Provide the (X, Y) coordinate of the cell's center where the given text is located.  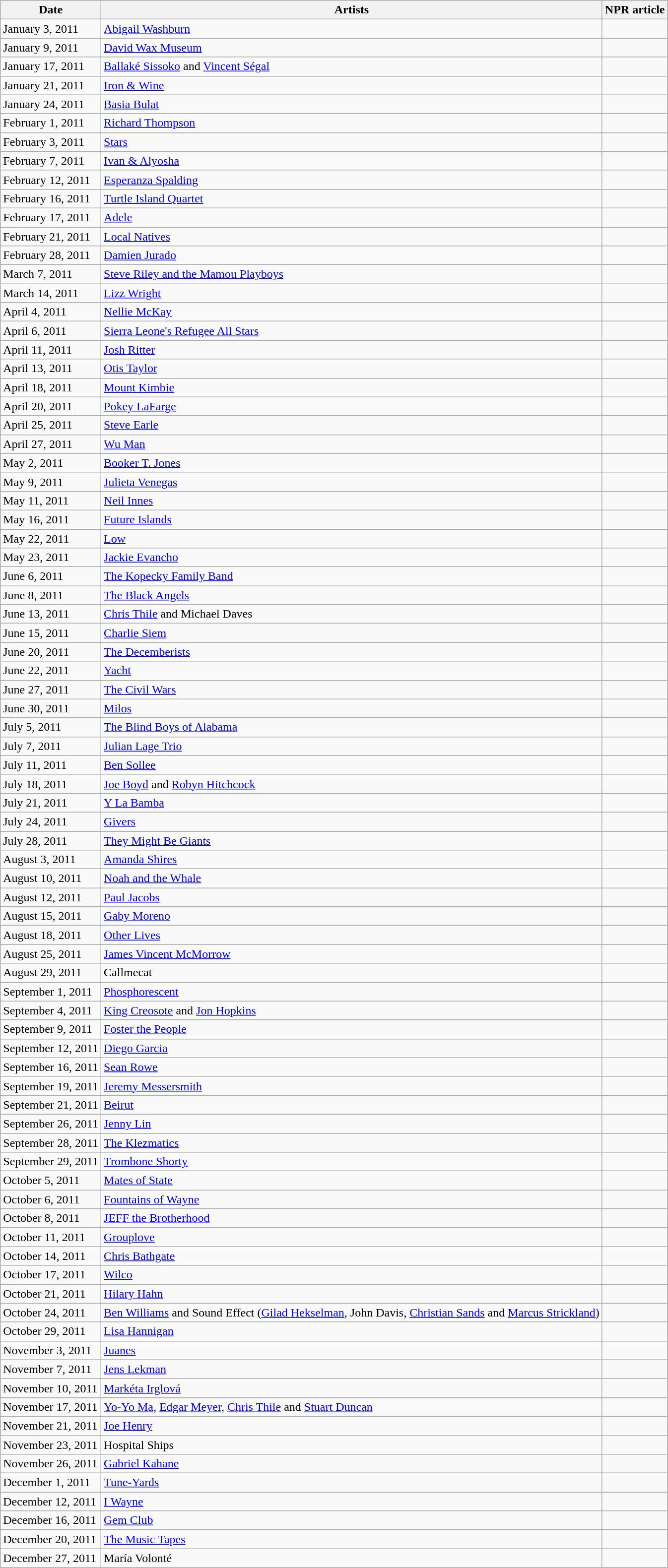
March 7, 2011 (51, 274)
November 26, 2011 (51, 1464)
April 6, 2011 (51, 331)
August 25, 2011 (51, 954)
Gem Club (352, 1520)
Abigail Washburn (352, 29)
September 9, 2011 (51, 1029)
September 16, 2011 (51, 1067)
Gabriel Kahane (352, 1464)
Turtle Island Quartet (352, 198)
May 16, 2011 (51, 519)
April 13, 2011 (51, 369)
Gaby Moreno (352, 916)
The Klezmatics (352, 1142)
Julieta Venegas (352, 482)
Nellie McKay (352, 312)
January 9, 2011 (51, 48)
Neil Innes (352, 501)
May 11, 2011 (51, 501)
Hilary Hahn (352, 1294)
Other Lives (352, 935)
Y La Bamba (352, 803)
King Creosote and Jon Hopkins (352, 1010)
Mount Kimbie (352, 387)
September 19, 2011 (51, 1086)
August 12, 2011 (51, 897)
November 17, 2011 (51, 1407)
Jenny Lin (352, 1124)
February 1, 2011 (51, 123)
Charlie Siem (352, 633)
September 26, 2011 (51, 1124)
Wilco (352, 1275)
November 21, 2011 (51, 1426)
Foster the People (352, 1029)
Joe Henry (352, 1426)
Damien Jurado (352, 255)
January 21, 2011 (51, 85)
August 10, 2011 (51, 878)
April 11, 2011 (51, 350)
Givers (352, 821)
February 17, 2011 (51, 217)
Ben Williams and Sound Effect (Gilad Hekselman, John Davis, Christian Sands and Marcus Strickland) (352, 1313)
February 7, 2011 (51, 161)
May 9, 2011 (51, 482)
Steve Riley and the Mamou Playboys (352, 274)
January 3, 2011 (51, 29)
July 21, 2011 (51, 803)
April 27, 2011 (51, 444)
November 10, 2011 (51, 1388)
Stars (352, 142)
NPR article (635, 10)
February 12, 2011 (51, 180)
October 8, 2011 (51, 1218)
Jens Lekman (352, 1369)
Mates of State (352, 1181)
Phosphorescent (352, 992)
Future Islands (352, 519)
Ben Sollee (352, 765)
Ballaké Sissoko and Vincent Ségal (352, 66)
October 11, 2011 (51, 1237)
The Music Tapes (352, 1539)
Amanda Shires (352, 860)
April 25, 2011 (51, 425)
Tune-Yards (352, 1483)
Adele (352, 217)
Local Natives (352, 237)
September 28, 2011 (51, 1142)
September 29, 2011 (51, 1162)
Markéta Irglová (352, 1388)
June 6, 2011 (51, 576)
October 17, 2011 (51, 1275)
January 24, 2011 (51, 104)
Callmecat (352, 973)
January 17, 2011 (51, 66)
June 15, 2011 (51, 633)
December 1, 2011 (51, 1483)
Ivan & Alyosha (352, 161)
Jackie Evancho (352, 558)
The Kopecky Family Band (352, 576)
Sierra Leone's Refugee All Stars (352, 331)
James Vincent McMorrow (352, 954)
March 14, 2011 (51, 293)
Pokey LaFarge (352, 406)
October 14, 2011 (51, 1256)
November 23, 2011 (51, 1445)
September 12, 2011 (51, 1048)
Wu Man (352, 444)
August 15, 2011 (51, 916)
February 21, 2011 (51, 237)
Trombone Shorty (352, 1162)
Grouplove (352, 1237)
November 3, 2011 (51, 1350)
Beirut (352, 1105)
December 12, 2011 (51, 1502)
July 24, 2011 (51, 821)
October 29, 2011 (51, 1331)
Lisa Hannigan (352, 1331)
The Civil Wars (352, 690)
October 5, 2011 (51, 1181)
October 24, 2011 (51, 1313)
June 22, 2011 (51, 671)
Joe Boyd and Robyn Hitchcock (352, 784)
The Decemberists (352, 652)
June 13, 2011 (51, 614)
María Volonté (352, 1558)
September 21, 2011 (51, 1105)
Hospital Ships (352, 1445)
October 21, 2011 (51, 1294)
Noah and the Whale (352, 878)
Lizz Wright (352, 293)
Fountains of Wayne (352, 1199)
December 16, 2011 (51, 1520)
Steve Earle (352, 425)
Julian Lage Trio (352, 746)
The Black Angels (352, 595)
Jeremy Messersmith (352, 1086)
Booker T. Jones (352, 463)
September 4, 2011 (51, 1010)
Iron & Wine (352, 85)
June 30, 2011 (51, 708)
Juanes (352, 1350)
May 23, 2011 (51, 558)
July 5, 2011 (51, 727)
July 11, 2011 (51, 765)
May 2, 2011 (51, 463)
August 3, 2011 (51, 860)
February 28, 2011 (51, 255)
Date (51, 10)
July 7, 2011 (51, 746)
February 3, 2011 (51, 142)
August 18, 2011 (51, 935)
April 20, 2011 (51, 406)
Esperanza Spalding (352, 180)
Sean Rowe (352, 1067)
I Wayne (352, 1502)
May 22, 2011 (51, 538)
Low (352, 538)
Yo-Yo Ma, Edgar Meyer, Chris Thile and Stuart Duncan (352, 1407)
April 18, 2011 (51, 387)
June 27, 2011 (51, 690)
November 7, 2011 (51, 1369)
February 16, 2011 (51, 198)
December 27, 2011 (51, 1558)
Milos (352, 708)
July 18, 2011 (51, 784)
JEFF the Brotherhood (352, 1218)
Paul Jacobs (352, 897)
August 29, 2011 (51, 973)
September 1, 2011 (51, 992)
They Might Be Giants (352, 841)
Chris Bathgate (352, 1256)
Diego Garcia (352, 1048)
The Blind Boys of Alabama (352, 727)
July 28, 2011 (51, 841)
April 4, 2011 (51, 312)
June 20, 2011 (51, 652)
Otis Taylor (352, 369)
Josh Ritter (352, 350)
David Wax Museum (352, 48)
June 8, 2011 (51, 595)
Basia Bulat (352, 104)
December 20, 2011 (51, 1539)
October 6, 2011 (51, 1199)
Artists (352, 10)
Richard Thompson (352, 123)
Chris Thile and Michael Daves (352, 614)
Yacht (352, 671)
